From the cell containing the given text, extract its center point as (X, Y) coordinate. 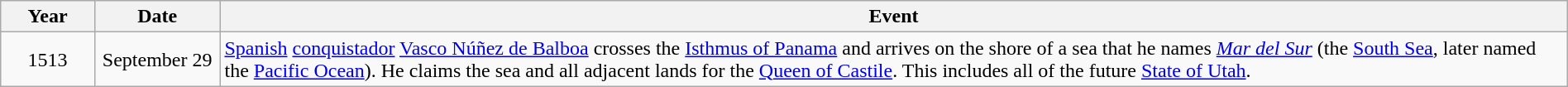
Year (48, 17)
Event (893, 17)
1513 (48, 60)
Date (157, 17)
September 29 (157, 60)
